Identify which cell holds the provided text, then report its (x, y) central coordinate. 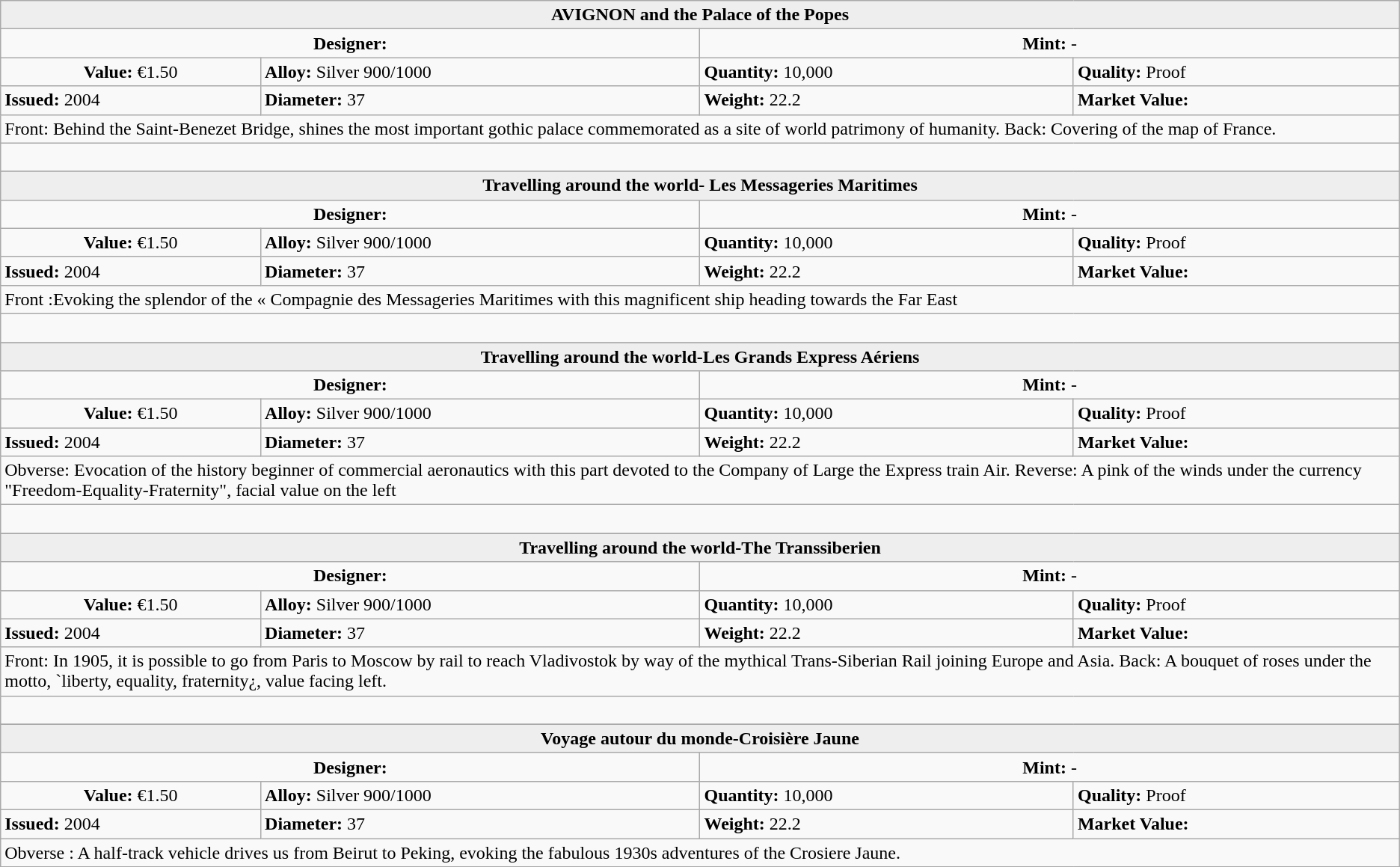
AVIGNON and the Palace of the Popes (700, 15)
Voyage autour du monde-Croisière Jaune (700, 738)
Travelling around the world-Les Grands Express Aériens (700, 357)
Travelling around the world-The Transsiberien (700, 548)
Obverse : A half-track vehicle drives us from Beirut to Peking, evoking the fabulous 1930s adventures of the Crosiere Jaune. (700, 852)
Travelling around the world- Les Messageries Maritimes (700, 186)
Front :Evoking the splendor of the « Compagnie des Messageries Maritimes with this magnificent ship heading towards the Far East (700, 299)
